Determine the (X, Y) coordinate at the center of the cell enclosing the given text.  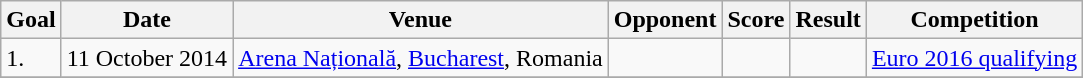
11 October 2014 (146, 58)
Opponent (665, 20)
Arena Națională, Bucharest, Romania (421, 58)
Score (756, 20)
Result (828, 20)
Euro 2016 qualifying (974, 58)
Goal (31, 20)
1. (31, 58)
Date (146, 20)
Competition (974, 20)
Venue (421, 20)
